Output the [x, y] coordinate of the center of the cell containing the given text.  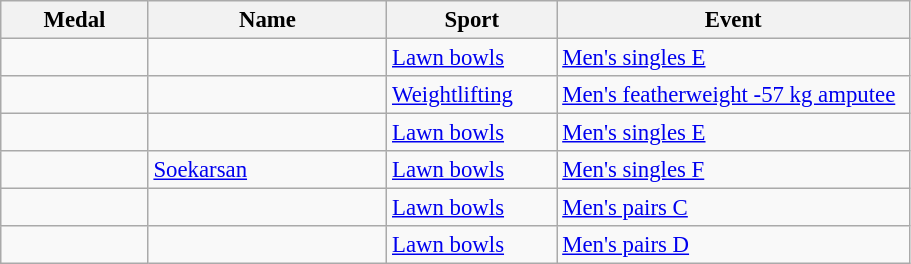
Weightlifting [472, 95]
Name [268, 20]
Men's featherweight -57 kg amputee [734, 95]
Soekarsan [268, 170]
Men's pairs D [734, 245]
Sport [472, 20]
Men's pairs C [734, 208]
Men's singles F [734, 170]
Medal [74, 20]
Event [734, 20]
